Locate the cell with the specified text and output its (X, Y) center coordinate. 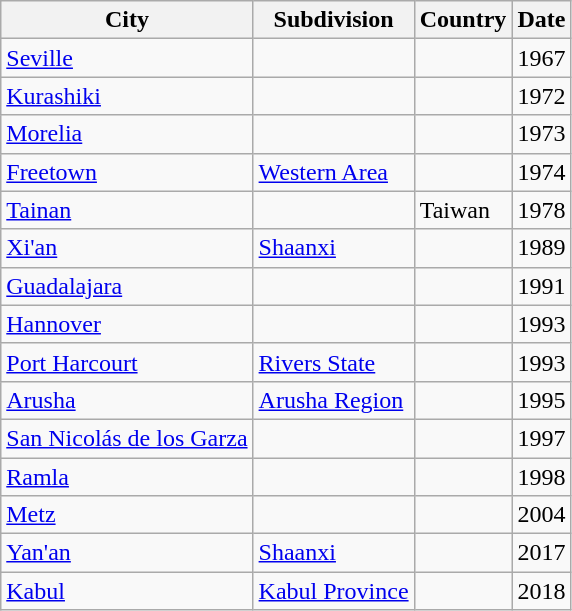
Date (542, 20)
1974 (542, 172)
2017 (542, 553)
1991 (542, 286)
Rivers State (334, 362)
Arusha Region (334, 400)
1967 (542, 58)
2004 (542, 515)
Ramla (127, 477)
Yan'an (127, 553)
Guadalajara (127, 286)
1997 (542, 438)
2018 (542, 591)
Morelia (127, 134)
Country (463, 20)
Seville (127, 58)
Western Area (334, 172)
Arusha (127, 400)
Kabul Province (334, 591)
Kabul (127, 591)
1972 (542, 96)
Tainan (127, 210)
1995 (542, 400)
Kurashiki (127, 96)
San Nicolás de los Garza (127, 438)
Port Harcourt (127, 362)
1973 (542, 134)
1989 (542, 248)
Xi'an (127, 248)
Hannover (127, 324)
Subdivision (334, 20)
1998 (542, 477)
Freetown (127, 172)
Metz (127, 515)
1978 (542, 210)
Taiwan (463, 210)
City (127, 20)
